Scan for the cell matching the given text and deliver its (X, Y) coordinate at center. 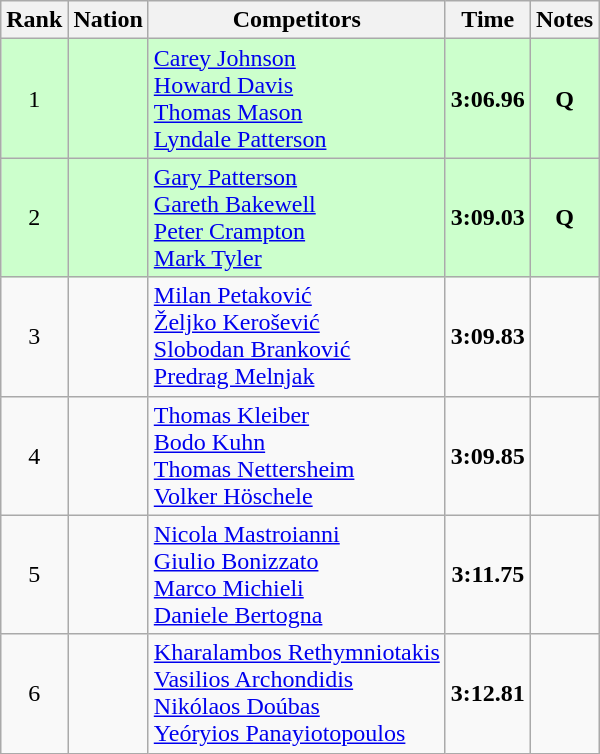
3:09.03 (488, 218)
Rank (34, 20)
Time (488, 20)
Gary PattersonGareth BakewellPeter CramptonMark Tyler (296, 218)
5 (34, 574)
2 (34, 218)
Notes (564, 20)
3:09.83 (488, 336)
3 (34, 336)
1 (34, 98)
3:12.81 (488, 694)
Competitors (296, 20)
3:09.85 (488, 456)
4 (34, 456)
Kharalambos RethymniotakisVasilios ArchondidisNikólaos DoúbasYeóryios Panayiotopoulos (296, 694)
6 (34, 694)
Thomas KleiberBodo KuhnThomas NettersheimVolker Höschele (296, 456)
Nation (108, 20)
Milan PetakovićŽeljko KeroševićSlobodan BrankovićPredrag Melnjak (296, 336)
Nicola MastroianniGiulio BonizzatoMarco MichieliDaniele Bertogna (296, 574)
3:06.96 (488, 98)
3:11.75 (488, 574)
Carey JohnsonHoward DavisThomas MasonLyndale Patterson (296, 98)
